Identify which cell holds the provided text, then report its (X, Y) central coordinate. 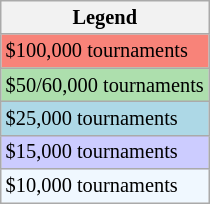
$15,000 tournaments (105, 152)
$100,000 tournaments (105, 51)
Legend (105, 17)
$25,000 tournaments (105, 118)
$50/60,000 tournaments (105, 85)
$10,000 tournaments (105, 186)
